Return (x, y) of the center of cell containing provided text 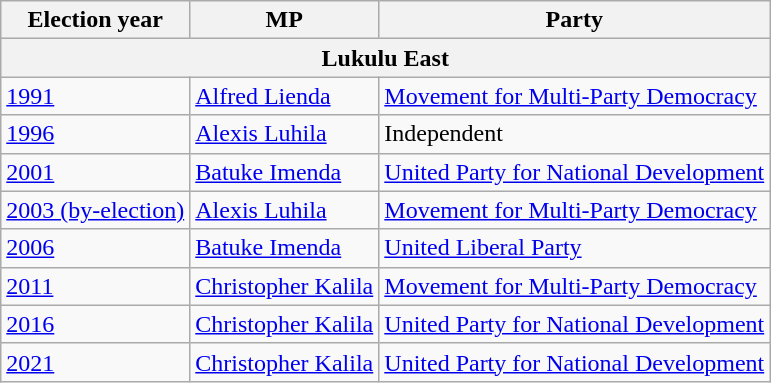
Lukulu East (386, 58)
2006 (96, 248)
United Liberal Party (574, 248)
2003 (by-election) (96, 210)
Election year (96, 20)
1996 (96, 134)
1991 (96, 96)
Alfred Lienda (284, 96)
Party (574, 20)
2021 (96, 362)
2011 (96, 286)
2001 (96, 172)
2016 (96, 324)
MP (284, 20)
Independent (574, 134)
